Detect which cell encompasses the target text, then output its (x, y) center coordinate. 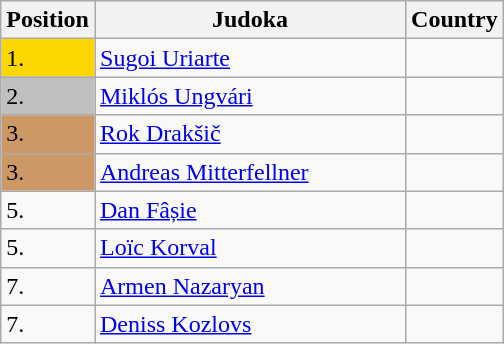
2. (48, 96)
Country (455, 20)
Judoka (250, 20)
Sugoi Uriarte (250, 58)
Miklós Ungvári (250, 96)
Dan Fâșie (250, 210)
Rok Drakšič (250, 134)
Position (48, 20)
1. (48, 58)
Andreas Mitterfellner (250, 172)
Armen Nazaryan (250, 286)
Deniss Kozlovs (250, 324)
Loïc Korval (250, 248)
